Pinpoint the cell where the given text exists, returning its [x, y] midpoint coordinate. 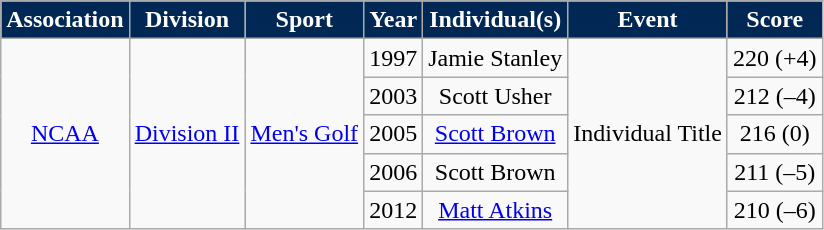
Division [187, 20]
Scott Usher [496, 96]
Jamie Stanley [496, 58]
212 (–4) [774, 96]
220 (+4) [774, 58]
216 (0) [774, 134]
211 (–5) [774, 172]
Division II [187, 134]
Matt Atkins [496, 210]
2012 [394, 210]
NCAA [65, 134]
2006 [394, 172]
210 (–6) [774, 210]
Score [774, 20]
Year [394, 20]
Association [65, 20]
Sport [304, 20]
1997 [394, 58]
Individual(s) [496, 20]
2003 [394, 96]
Men's Golf [304, 134]
2005 [394, 134]
Event [648, 20]
Individual Title [648, 134]
